Return [x, y] of the center of cell containing provided text 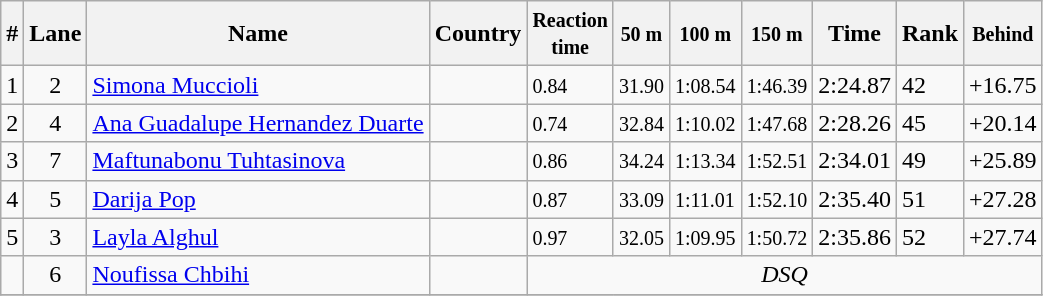
1:47.68 [777, 123]
Behind [1004, 34]
Rank [930, 34]
2:35.86 [855, 237]
Noufissa Chbihi [258, 275]
Ana Guadalupe Hernandez Duarte [258, 123]
Layla Alghul [258, 237]
+20.14 [1004, 123]
Maftunabonu Tuhtasinova [258, 161]
1:11.01 [705, 199]
32.84 [641, 123]
1:52.51 [777, 161]
+25.89 [1004, 161]
7 [56, 161]
+16.75 [1004, 85]
0.74 [570, 123]
2:34.01 [855, 161]
Simona Muccioli [258, 85]
Lane [56, 34]
45 [930, 123]
0.97 [570, 237]
0.84 [570, 85]
+27.28 [1004, 199]
1:52.10 [777, 199]
33.09 [641, 199]
1:50.72 [777, 237]
34.24 [641, 161]
1:10.02 [705, 123]
# [12, 34]
1:09.95 [705, 237]
2:24.87 [855, 85]
1:08.54 [705, 85]
Reactiontime [570, 34]
42 [930, 85]
2:28.26 [855, 123]
100 m [705, 34]
50 m [641, 34]
1:13.34 [705, 161]
6 [56, 275]
49 [930, 161]
51 [930, 199]
Name [258, 34]
0.86 [570, 161]
32.05 [641, 237]
2:35.40 [855, 199]
Time [855, 34]
150 m [777, 34]
0.87 [570, 199]
+27.74 [1004, 237]
Darija Pop [258, 199]
1 [12, 85]
DSQ [784, 275]
52 [930, 237]
31.90 [641, 85]
1:46.39 [777, 85]
Country [478, 34]
